Capture the cell that displays the provided text and extract its [x, y] central coordinate. 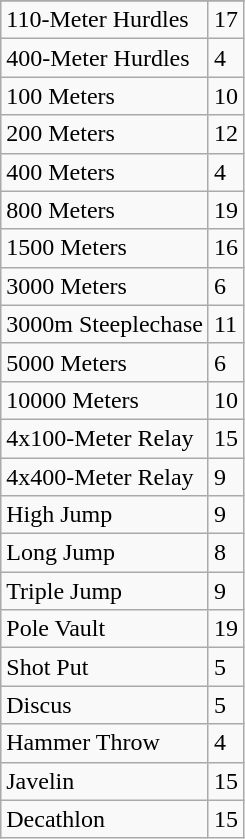
Shot Put [105, 667]
800 Meters [105, 210]
5000 Meters [105, 362]
200 Meters [105, 134]
11 [226, 324]
4x100-Meter Relay [105, 438]
Long Jump [105, 553]
100 Meters [105, 96]
High Jump [105, 515]
400 Meters [105, 172]
8 [226, 553]
16 [226, 248]
110-Meter Hurdles [105, 20]
400-Meter Hurdles [105, 58]
Pole Vault [105, 629]
Triple Jump [105, 591]
12 [226, 134]
1500 Meters [105, 248]
Hammer Throw [105, 743]
10000 Meters [105, 400]
Decathlon [105, 819]
Discus [105, 705]
4x400-Meter Relay [105, 477]
3000m Steeplechase [105, 324]
3000 Meters [105, 286]
17 [226, 20]
Javelin [105, 781]
